Find where the given text appears and provide that cell's center as (x, y) coordinate. 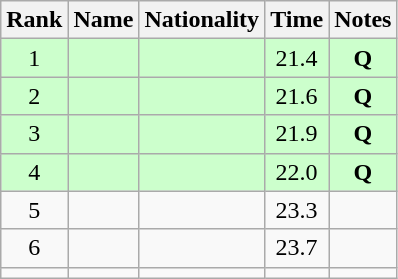
Notes (363, 20)
Time (297, 20)
Rank (34, 20)
21.6 (297, 96)
22.0 (297, 172)
23.7 (297, 248)
Nationality (202, 20)
1 (34, 58)
5 (34, 210)
21.9 (297, 134)
4 (34, 172)
21.4 (297, 58)
Name (104, 20)
3 (34, 134)
6 (34, 248)
23.3 (297, 210)
2 (34, 96)
